Locate the cell with the specified text and output its [X, Y] center coordinate. 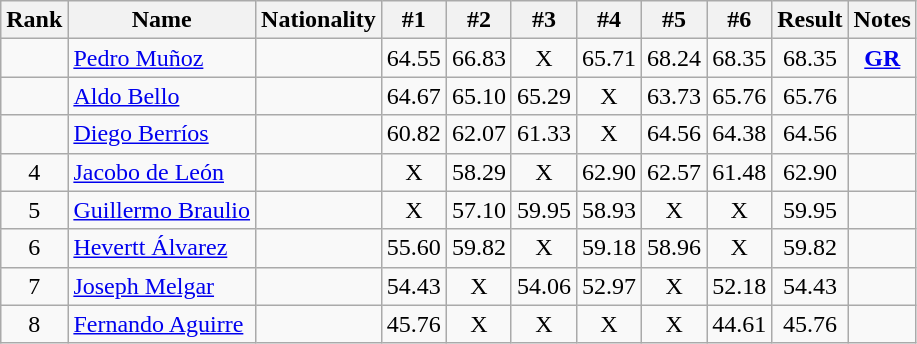
Joseph Melgar [162, 286]
60.82 [414, 134]
#6 [740, 20]
6 [34, 248]
Jacobo de León [162, 172]
4 [34, 172]
#4 [608, 20]
Nationality [319, 20]
55.60 [414, 248]
Guillermo Braulio [162, 210]
Result [810, 20]
52.97 [608, 286]
Rank [34, 20]
58.96 [674, 248]
Name [162, 20]
Pedro Muñoz [162, 58]
59.18 [608, 248]
66.83 [478, 58]
61.33 [544, 134]
Notes [882, 20]
65.10 [478, 96]
57.10 [478, 210]
#5 [674, 20]
GR [882, 58]
#1 [414, 20]
64.55 [414, 58]
7 [34, 286]
65.71 [608, 58]
Diego Berríos [162, 134]
#2 [478, 20]
58.93 [608, 210]
63.73 [674, 96]
Hevertt Álvarez [162, 248]
61.48 [740, 172]
65.29 [544, 96]
62.07 [478, 134]
Fernando Aguirre [162, 324]
62.57 [674, 172]
64.38 [740, 134]
54.06 [544, 286]
52.18 [740, 286]
64.67 [414, 96]
58.29 [478, 172]
Aldo Bello [162, 96]
5 [34, 210]
8 [34, 324]
68.24 [674, 58]
44.61 [740, 324]
#3 [544, 20]
